Capture the cell that displays the provided text and extract its [x, y] central coordinate. 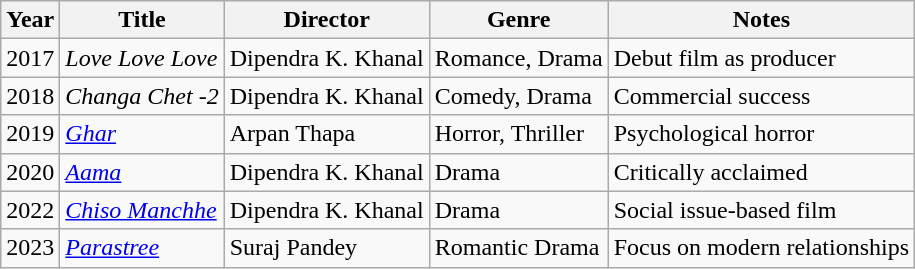
Arpan Thapa [326, 134]
Horror, Thriller [518, 134]
Notes [761, 20]
Social issue-based film [761, 210]
Critically acclaimed [761, 172]
Comedy, Drama [518, 96]
Romantic Drama [518, 248]
Genre [518, 20]
Year [30, 20]
Chiso Manchhe [142, 210]
Changa Chet -2 [142, 96]
Love Love Love [142, 58]
Ghar [142, 134]
2017 [30, 58]
2019 [30, 134]
Focus on modern relationships [761, 248]
2018 [30, 96]
Suraj Pandey [326, 248]
Psychological horror [761, 134]
Debut film as producer [761, 58]
Director [326, 20]
Romance, Drama [518, 58]
2022 [30, 210]
2020 [30, 172]
2023 [30, 248]
Aama [142, 172]
Parastree [142, 248]
Title [142, 20]
Commercial success [761, 96]
